Pinpoint the cell where the given text exists, returning its [X, Y] midpoint coordinate. 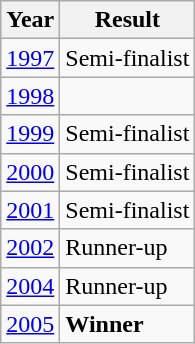
Result [128, 20]
1998 [30, 96]
2000 [30, 172]
2001 [30, 210]
2004 [30, 286]
Winner [128, 324]
2005 [30, 324]
1997 [30, 58]
2002 [30, 248]
Year [30, 20]
1999 [30, 134]
